For the text-containing cell, return its midpoint in (X, Y) coordinate format. 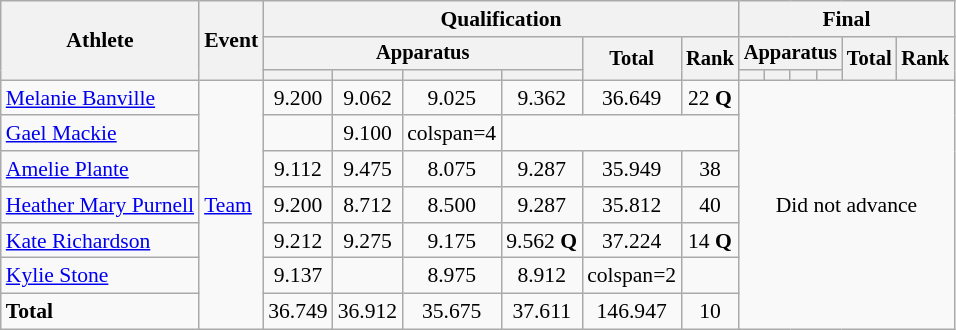
9.475 (368, 169)
Athlete (100, 40)
8.912 (542, 276)
40 (710, 205)
37.611 (542, 312)
Heather Mary Purnell (100, 205)
9.175 (452, 241)
9.212 (298, 241)
9.562 Q (542, 241)
8.975 (452, 276)
9.275 (368, 241)
Melanie Banville (100, 98)
36.912 (368, 312)
Gael Mackie (100, 134)
36.749 (298, 312)
colspan=4 (452, 134)
146.947 (632, 312)
8.500 (452, 205)
37.224 (632, 241)
Event (231, 40)
Kylie Stone (100, 276)
9.100 (368, 134)
8.075 (452, 169)
35.949 (632, 169)
14 Q (710, 241)
Kate Richardson (100, 241)
colspan=2 (632, 276)
Did not advance (846, 204)
36.649 (632, 98)
38 (710, 169)
8.712 (368, 205)
9.137 (298, 276)
Team (231, 204)
9.362 (542, 98)
35.812 (632, 205)
Final (846, 19)
9.062 (368, 98)
35.675 (452, 312)
10 (710, 312)
9.112 (298, 169)
9.025 (452, 98)
Amelie Plante (100, 169)
Qualification (501, 19)
22 Q (710, 98)
